Return the (x, y) coordinate for the center point of the cell that contains the specified text.  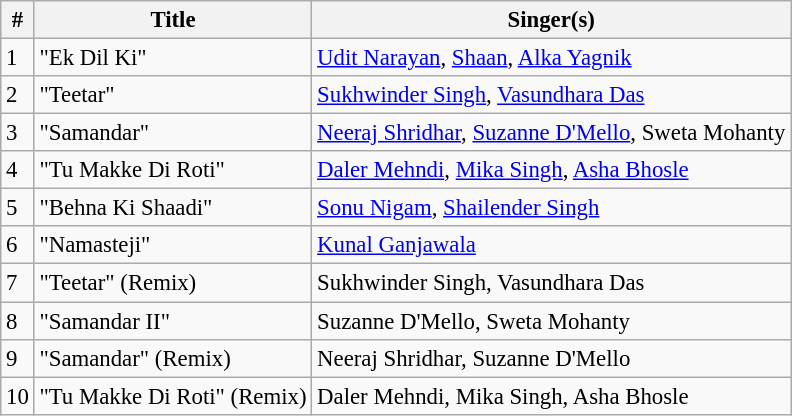
8 (18, 321)
Neeraj Shridhar, Suzanne D'Mello (552, 358)
Singer(s) (552, 20)
Suzanne D'Mello, Sweta Mohanty (552, 321)
Title (173, 20)
4 (18, 170)
Neeraj Shridhar, Suzanne D'Mello, Sweta Mohanty (552, 133)
"Tu Makke Di Roti" (Remix) (173, 396)
9 (18, 358)
3 (18, 133)
5 (18, 208)
"Samandar" (173, 133)
"Teetar" (Remix) (173, 283)
Kunal Ganjawala (552, 245)
"Samandar II" (173, 321)
"Behna Ki Shaadi" (173, 208)
7 (18, 283)
2 (18, 95)
"Ek Dil Ki" (173, 58)
10 (18, 396)
"Namasteji" (173, 245)
# (18, 20)
6 (18, 245)
"Tu Makke Di Roti" (173, 170)
Sonu Nigam, Shailender Singh (552, 208)
1 (18, 58)
"Teetar" (173, 95)
"Samandar" (Remix) (173, 358)
Udit Narayan, Shaan, Alka Yagnik (552, 58)
